Pinpoint the cell where the given text exists, returning its (x, y) midpoint coordinate. 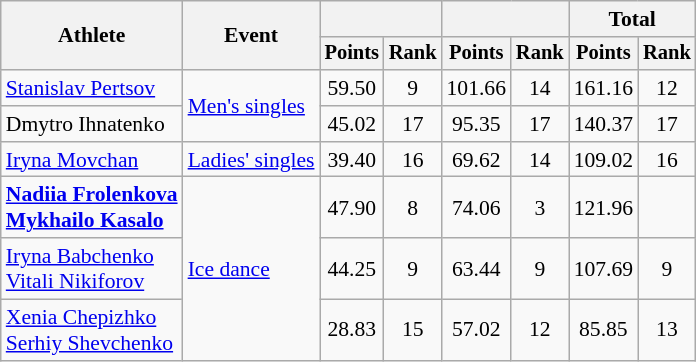
13 (667, 330)
3 (540, 208)
121.96 (604, 208)
Stanislav Pertsov (92, 88)
140.37 (604, 124)
74.06 (476, 208)
Iryna BabchenkoVitali Nikiforov (92, 268)
Men's singles (252, 106)
47.90 (352, 208)
63.44 (476, 268)
Nadiia FrolenkovaMykhailo Kasalo (92, 208)
39.40 (352, 160)
57.02 (476, 330)
28.83 (352, 330)
59.50 (352, 88)
85.85 (604, 330)
44.25 (352, 268)
Event (252, 36)
69.62 (476, 160)
Iryna Movchan (92, 160)
Xenia ChepizhkoSerhiy Shevchenko (92, 330)
Ice dance (252, 268)
Dmytro Ihnatenko (92, 124)
107.69 (604, 268)
101.66 (476, 88)
Ladies' singles (252, 160)
Athlete (92, 36)
Total (632, 19)
15 (413, 330)
161.16 (604, 88)
45.02 (352, 124)
8 (413, 208)
109.02 (604, 160)
95.35 (476, 124)
